From the cell containing the given text, extract its center point as [x, y] coordinate. 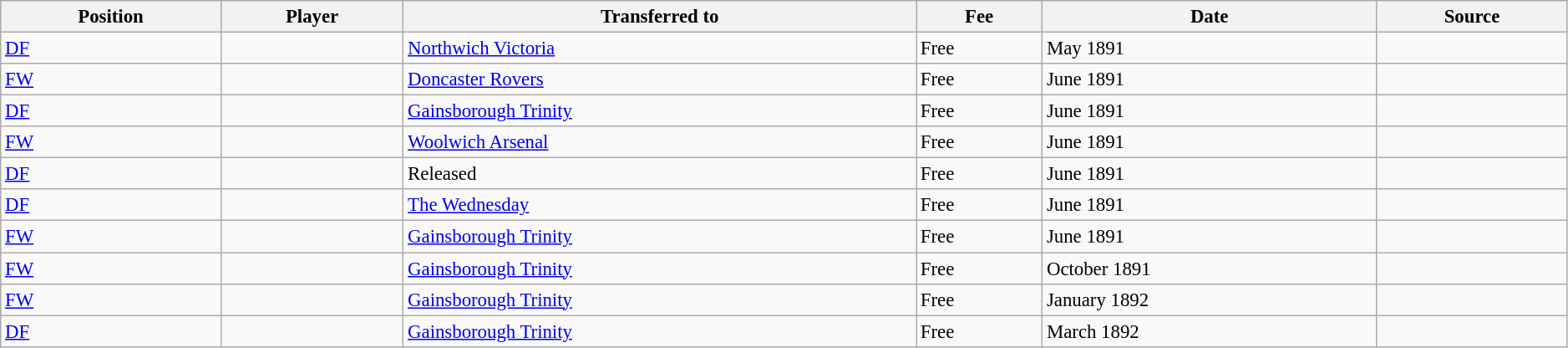
October 1891 [1210, 269]
Transferred to [660, 17]
March 1892 [1210, 331]
January 1892 [1210, 299]
Woolwich Arsenal [660, 142]
Player [312, 17]
Source [1472, 17]
Northwich Victoria [660, 49]
May 1891 [1210, 49]
Date [1210, 17]
Fee [979, 17]
The Wednesday [660, 205]
Position [111, 17]
Released [660, 174]
Doncaster Rovers [660, 79]
